Scan for the cell matching the given text and deliver its (X, Y) coordinate at center. 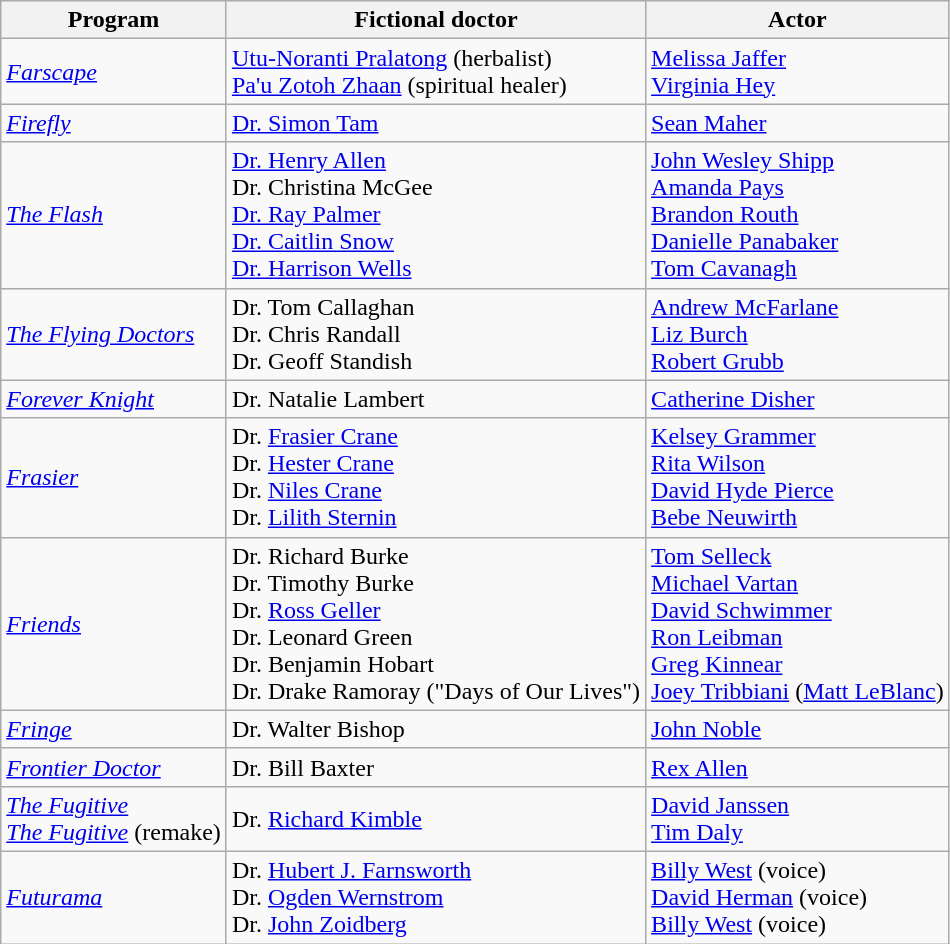
Firefly (114, 123)
Utu-Noranti Pralatong (herbalist)Pa'u Zotoh Zhaan (spiritual healer) (436, 72)
Frasier (114, 478)
Andrew McFarlaneLiz BurchRobert Grubb (798, 334)
Tom SelleckMichael VartanDavid SchwimmerRon LeibmanGreg KinnearJoey Tribbiani (Matt LeBlanc) (798, 624)
Farscape (114, 72)
John Wesley ShippAmanda PaysBrandon RouthDanielle PanabakerTom Cavanagh (798, 215)
Dr. Natalie Lambert (436, 399)
John Noble (798, 729)
Dr. Bill Baxter (436, 767)
Program (114, 20)
Rex Allen (798, 767)
Actor (798, 20)
Friends (114, 624)
Catherine Disher (798, 399)
Fringe (114, 729)
David JanssenTim Daly (798, 818)
Dr. Frasier CraneDr. Hester CraneDr. Niles CraneDr. Lilith Sternin (436, 478)
Sean Maher (798, 123)
Kelsey GrammerRita WilsonDavid Hyde PierceBebe Neuwirth (798, 478)
Billy West (voice)David Herman (voice)Billy West (voice) (798, 897)
The Flash (114, 215)
The FugitiveThe Fugitive (remake) (114, 818)
Dr. Tom CallaghanDr. Chris RandallDr. Geoff Standish (436, 334)
Fictional doctor (436, 20)
Dr. Hubert J. FarnsworthDr. Ogden WernstromDr. John Zoidberg (436, 897)
Dr. Richard BurkeDr. Timothy BurkeDr. Ross GellerDr. Leonard GreenDr. Benjamin HobartDr. Drake Ramoray ("Days of Our Lives") (436, 624)
Dr. Richard Kimble (436, 818)
The Flying Doctors (114, 334)
Dr. Henry AllenDr. Christina McGeeDr. Ray PalmerDr. Caitlin SnowDr. Harrison Wells (436, 215)
Forever Knight (114, 399)
Dr. Walter Bishop (436, 729)
Melissa JafferVirginia Hey (798, 72)
Futurama (114, 897)
Dr. Simon Tam (436, 123)
Frontier Doctor (114, 767)
